Determine the (X, Y) coordinate at the center of the cell enclosing the given text.  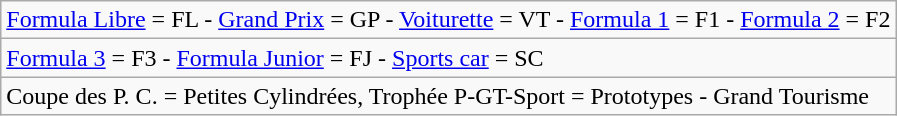
Coupe des P. C. = Petites Cylindrées, Trophée P-GT-Sport = Prototypes - Grand Tourisme (448, 96)
Formula 3 = F3 - Formula Junior = FJ - Sports car = SC (448, 58)
Formula Libre = FL - Grand Prix = GP - Voiturette = VT - Formula 1 = F1 - Formula 2 = F2 (448, 20)
